Pinpoint the cell where the given text exists, returning its (X, Y) midpoint coordinate. 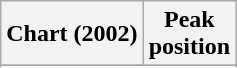
Peak position (189, 34)
Chart (2002) (72, 34)
